Search for the cell housing the specified text and yield its (x, y) center coordinate. 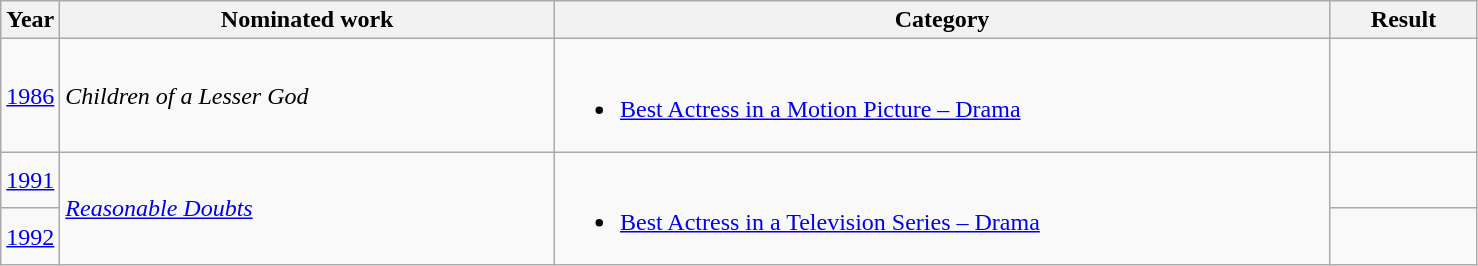
Year (30, 20)
Category (942, 20)
Children of a Lesser God (308, 96)
Nominated work (308, 20)
1991 (30, 180)
Result (1404, 20)
Best Actress in a Television Series – Drama (942, 208)
Best Actress in a Motion Picture – Drama (942, 96)
1992 (30, 236)
1986 (30, 96)
Reasonable Doubts (308, 208)
